Capture the cell that displays the provided text and extract its [X, Y] central coordinate. 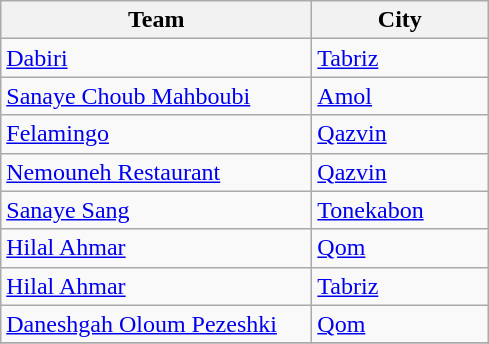
Dabiri [156, 58]
Sanaye Sang [156, 210]
Tonekabon [400, 210]
Sanaye Choub Mahboubi [156, 96]
Daneshgah Oloum Pezeshki [156, 324]
City [400, 20]
Amol [400, 96]
Felamingo [156, 134]
Nemouneh Restaurant [156, 172]
Team [156, 20]
